Return (X, Y) of the center of cell containing provided text 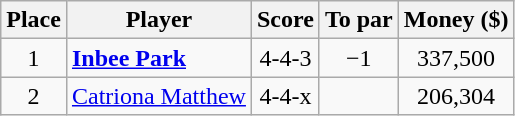
Money ($) (456, 20)
Place (34, 20)
To par (358, 20)
2 (34, 96)
Catriona Matthew (158, 96)
Inbee Park (158, 58)
4-4-x (285, 96)
Score (285, 20)
1 (34, 58)
4-4-3 (285, 58)
−1 (358, 58)
Player (158, 20)
337,500 (456, 58)
206,304 (456, 96)
